Locate the cell with the specified text and output its [X, Y] center coordinate. 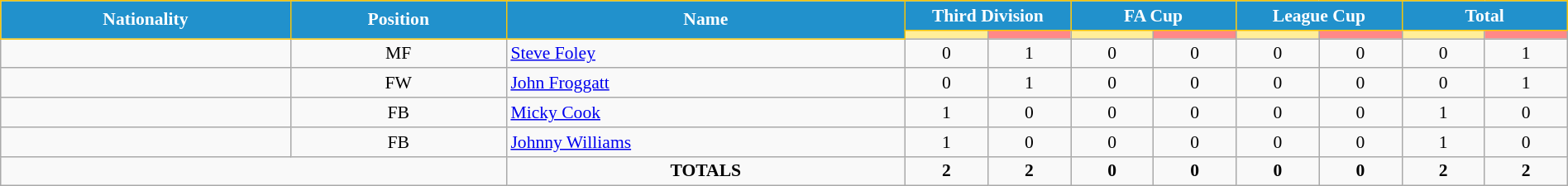
FA Cup [1153, 16]
Steve Foley [705, 54]
Position [399, 20]
Johnny Williams [705, 142]
Name [705, 20]
League Cup [1319, 16]
Micky Cook [705, 112]
Third Division [987, 16]
TOTALS [705, 171]
FW [399, 83]
Nationality [146, 20]
John Froggatt [705, 83]
Total [1484, 16]
MF [399, 54]
